Identify which cell holds the provided text, then report its [x, y] central coordinate. 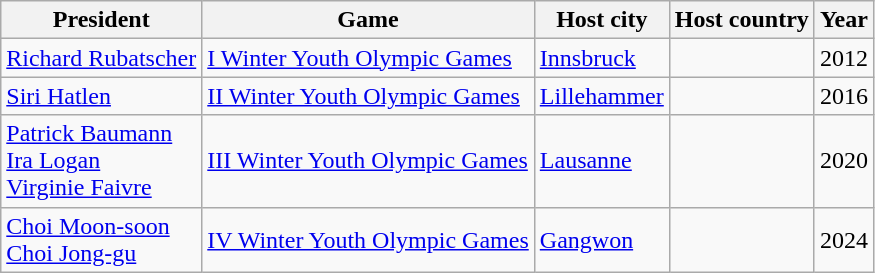
Lausanne [602, 161]
Siri Hatlen [102, 96]
Patrick Baumann Ira LoganVirginie Faivre [102, 161]
Richard Rubatscher [102, 58]
2024 [844, 240]
IV Winter Youth Olympic Games [368, 240]
2020 [844, 161]
II Winter Youth Olympic Games [368, 96]
Host city [602, 20]
2016 [844, 96]
Gangwon [602, 240]
2012 [844, 58]
III Winter Youth Olympic Games [368, 161]
Game [368, 20]
Host country [742, 20]
Choi Moon-soonChoi Jong-gu [102, 240]
Lillehammer [602, 96]
President [102, 20]
I Winter Youth Olympic Games [368, 58]
Innsbruck [602, 58]
Year [844, 20]
